Provide the [X, Y] coordinate of the cell's center where the given text is located.  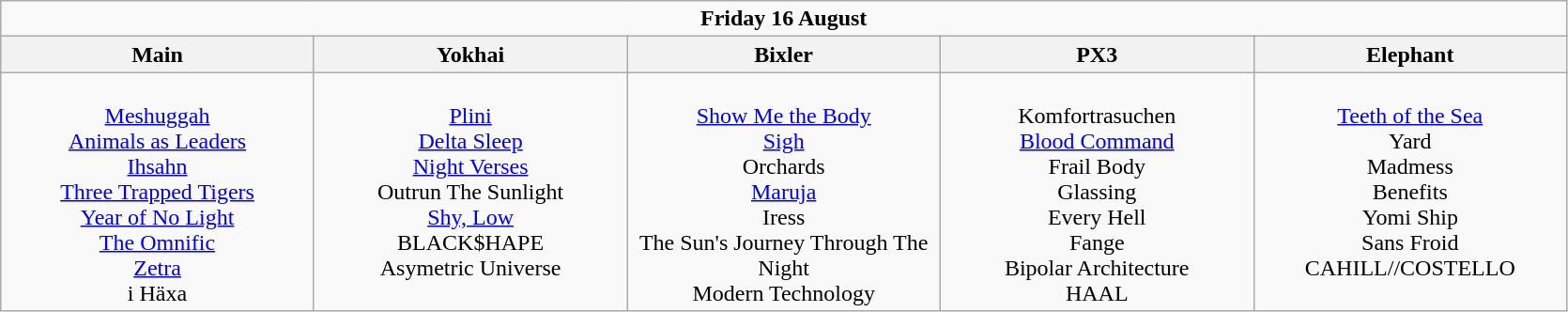
Friday 16 August [784, 19]
Show Me the Body Sigh Orchards Maruja Iress The Sun's Journey Through The Night Modern Technology [784, 192]
Main [158, 55]
PX3 [1097, 55]
Bixler [784, 55]
Komfortrasuchen Blood Command Frail Body Glassing Every Hell Fange Bipolar Architecture HAAL [1097, 192]
Yokhai [470, 55]
Meshuggah Animals as Leaders Ihsahn Three Trapped Tigers Year of No Light The Omnific Zetra i Häxa [158, 192]
Plini Delta Sleep Night Verses Outrun The Sunlight Shy, Low BLACK$HAPE Asymetric Universe [470, 192]
Teeth of the Sea Yard Madmess Benefits Yomi Ship Sans Froid CAHILL//COSTELLO [1410, 192]
Elephant [1410, 55]
